Scan for the cell matching the given text and deliver its (x, y) coordinate at center. 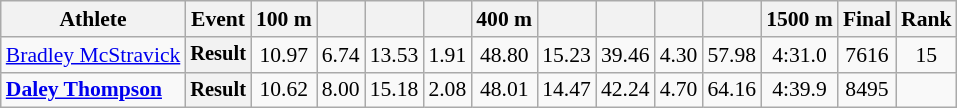
6.74 (341, 55)
Rank (926, 19)
4:39.9 (800, 90)
8495 (867, 90)
48.80 (504, 55)
8.00 (341, 90)
400 m (504, 19)
4:31.0 (800, 55)
7616 (867, 55)
2.08 (447, 90)
Daley Thompson (94, 90)
1500 m (800, 19)
Bradley McStravick (94, 55)
1.91 (447, 55)
100 m (284, 19)
4.30 (679, 55)
57.98 (732, 55)
10.62 (284, 90)
4.70 (679, 90)
39.46 (626, 55)
48.01 (504, 90)
15 (926, 55)
42.24 (626, 90)
14.47 (566, 90)
64.16 (732, 90)
Final (867, 19)
10.97 (284, 55)
Event (218, 19)
Athlete (94, 19)
15.23 (566, 55)
13.53 (394, 55)
15.18 (394, 90)
